Provide the (x, y) coordinate of the cell's center where the given text is located.  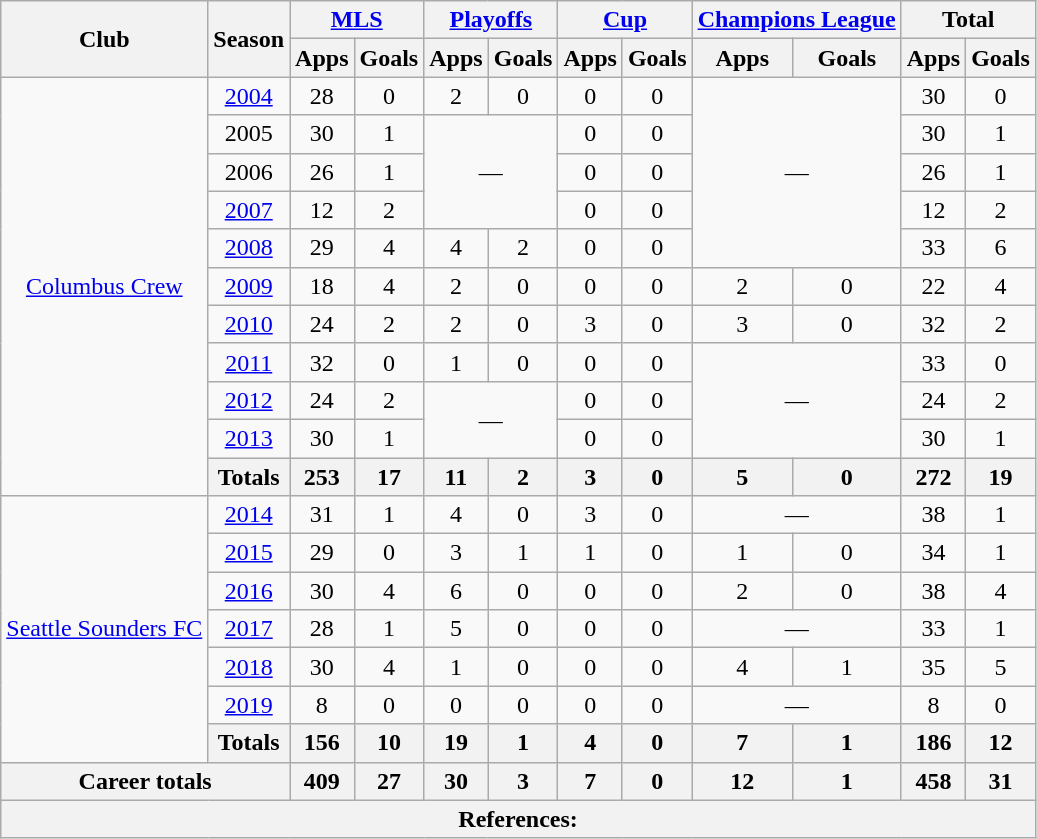
2017 (249, 629)
18 (322, 286)
References: (518, 819)
Columbus Crew (104, 286)
Playoffs (491, 20)
272 (933, 477)
2004 (249, 96)
Club (104, 39)
35 (933, 667)
2011 (249, 362)
27 (389, 781)
2013 (249, 438)
2005 (249, 134)
Career totals (146, 781)
458 (933, 781)
2014 (249, 515)
2018 (249, 667)
2008 (249, 248)
11 (456, 477)
2015 (249, 553)
Cup (625, 20)
2006 (249, 172)
22 (933, 286)
Season (249, 39)
Champions League (796, 20)
253 (322, 477)
2009 (249, 286)
Seattle Sounders FC (104, 629)
2010 (249, 324)
2019 (249, 705)
2012 (249, 400)
Total (968, 20)
409 (322, 781)
34 (933, 553)
MLS (357, 20)
156 (322, 743)
10 (389, 743)
17 (389, 477)
186 (933, 743)
2007 (249, 210)
2016 (249, 591)
